Pinpoint the cell where the given text exists, returning its [x, y] midpoint coordinate. 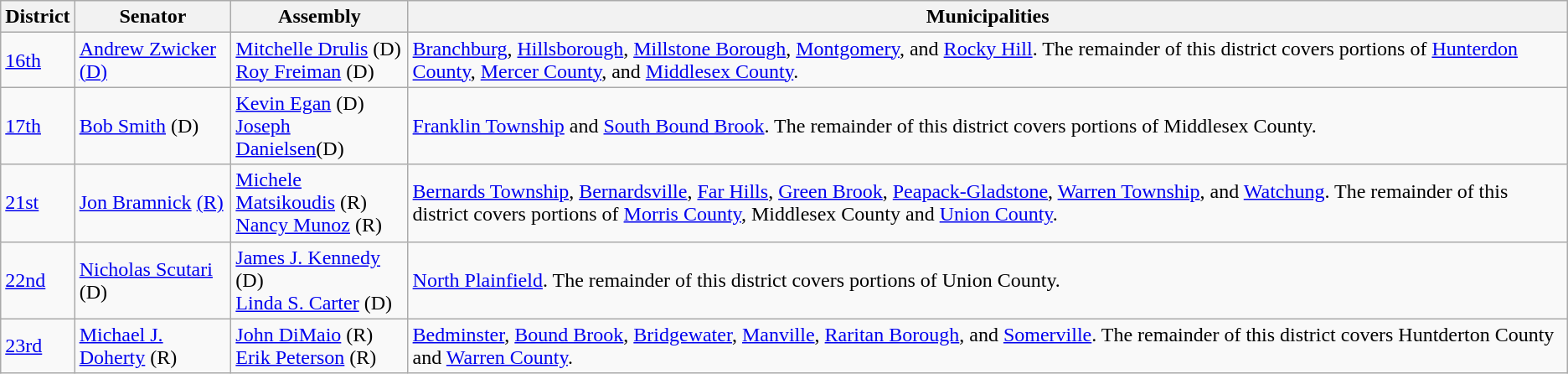
Bob Smith (D) [152, 126]
Municipalities [988, 17]
Michael J. Doherty (R) [152, 345]
Assembly [320, 17]
John DiMaio (R)Erik Peterson (R) [320, 345]
16th [38, 60]
21st [38, 203]
District [38, 17]
Senator [152, 17]
Mitchelle Drulis (D)Roy Freiman (D) [320, 60]
Franklin Township and South Bound Brook. The remainder of this district covers portions of Middlesex County. [988, 126]
Kevin Egan (D)Joseph Danielsen(D) [320, 126]
James J. Kennedy (D)Linda S. Carter (D) [320, 280]
Jon Bramnick (R) [152, 203]
22nd [38, 280]
Nicholas Scutari (D) [152, 280]
Michele Matsikoudis (R)Nancy Munoz (R) [320, 203]
23rd [38, 345]
Andrew Zwicker (D) [152, 60]
North Plainfield. The remainder of this district covers portions of Union County. [988, 280]
17th [38, 126]
